For the text-containing cell, return its midpoint in [x, y] coordinate format. 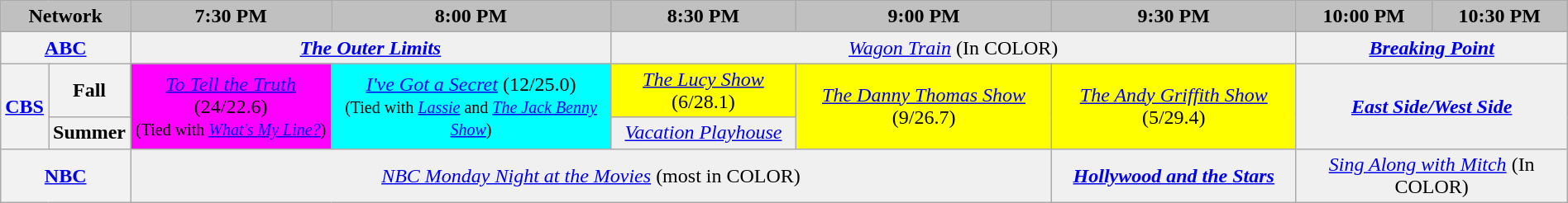
Hollywood and the Stars [1174, 175]
Fall [89, 91]
ABC [66, 48]
Vacation Playhouse [703, 133]
Summer [89, 133]
9:00 PM [925, 17]
10:00 PM [1364, 17]
Network [66, 17]
9:30 PM [1174, 17]
NBC [66, 175]
Sing Along with Mitch (In COLOR) [1432, 175]
East Side/West Side [1432, 106]
The Lucy Show (6/28.1) [703, 91]
7:30 PM [232, 17]
The Andy Griffith Show (5/29.4) [1174, 106]
Wagon Train (In COLOR) [953, 48]
The Danny Thomas Show (9/26.7) [925, 106]
To Tell the Truth (24/22.6)(Tied with What's My Line?) [232, 106]
CBS [25, 106]
10:30 PM [1499, 17]
I've Got a Secret (12/25.0)(Tied with Lassie and The Jack Benny Show) [471, 106]
The Outer Limits [370, 48]
Breaking Point [1432, 48]
8:00 PM [471, 17]
NBC Monday Night at the Movies (most in COLOR) [591, 175]
8:30 PM [703, 17]
